Determine the (X, Y) coordinate at the center of the cell enclosing the given text.  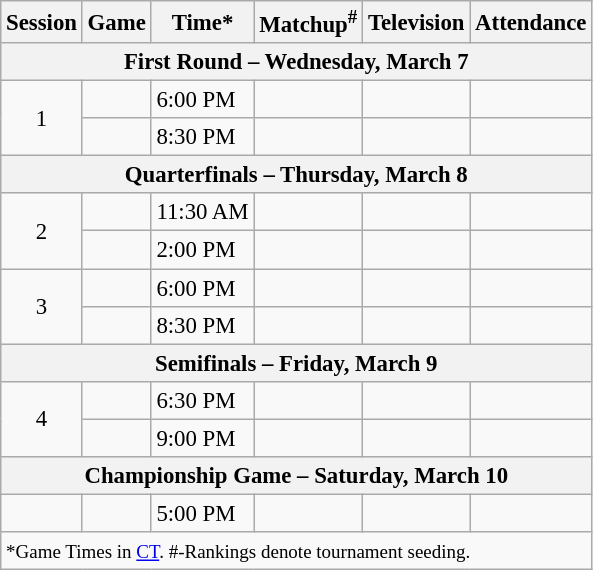
Game (116, 22)
3 (42, 306)
6:30 PM (202, 400)
5:00 PM (202, 513)
Matchup# (308, 22)
Quarterfinals – Thursday, March 8 (296, 175)
4 (42, 418)
11:30 AM (202, 213)
Championship Game – Saturday, March 10 (296, 476)
9:00 PM (202, 438)
2 (42, 232)
Semifinals – Friday, March 9 (296, 363)
First Round – Wednesday, March 7 (296, 62)
Session (42, 22)
*Game Times in CT. #-Rankings denote tournament seeding. (296, 551)
1 (42, 118)
Television (416, 22)
2:00 PM (202, 250)
Time* (202, 22)
Attendance (531, 22)
